Determine the [X, Y] coordinate at the center of the cell enclosing the given text.  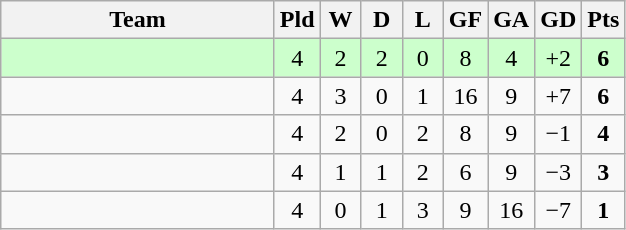
GD [558, 20]
−3 [558, 172]
−7 [558, 210]
W [340, 20]
Pld [297, 20]
Pts [604, 20]
L [422, 20]
+7 [558, 96]
D [382, 20]
GF [465, 20]
−1 [558, 134]
GA [512, 20]
Team [138, 20]
+2 [558, 58]
